Determine the (X, Y) coordinate at the center of the cell enclosing the given text.  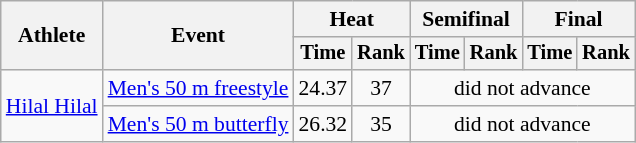
Final (578, 19)
Men's 50 m butterfly (198, 124)
Men's 50 m freestyle (198, 88)
37 (381, 88)
Hilal Hilal (52, 106)
Event (198, 36)
Heat (352, 19)
Athlete (52, 36)
26.32 (324, 124)
24.37 (324, 88)
Semifinal (466, 19)
35 (381, 124)
